Pinpoint the cell where the given text exists, returning its [X, Y] midpoint coordinate. 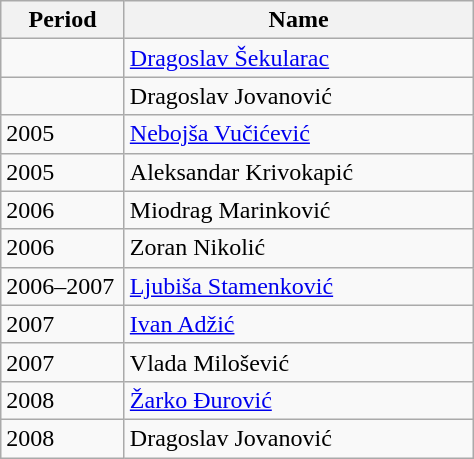
Aleksandar Krivokapić [298, 172]
Vlada Milošević [298, 362]
Zoran Nikolić [298, 248]
Name [298, 20]
Dragoslav Šekularac [298, 58]
2006–2007 [63, 286]
Miodrag Marinković [298, 210]
Period [63, 20]
Ivan Adžić [298, 324]
Nebojša Vučićević [298, 134]
Ljubiša Stamenković [298, 286]
Žarko Đurović [298, 400]
